Output the (x, y) coordinate of the center of the cell containing the given text.  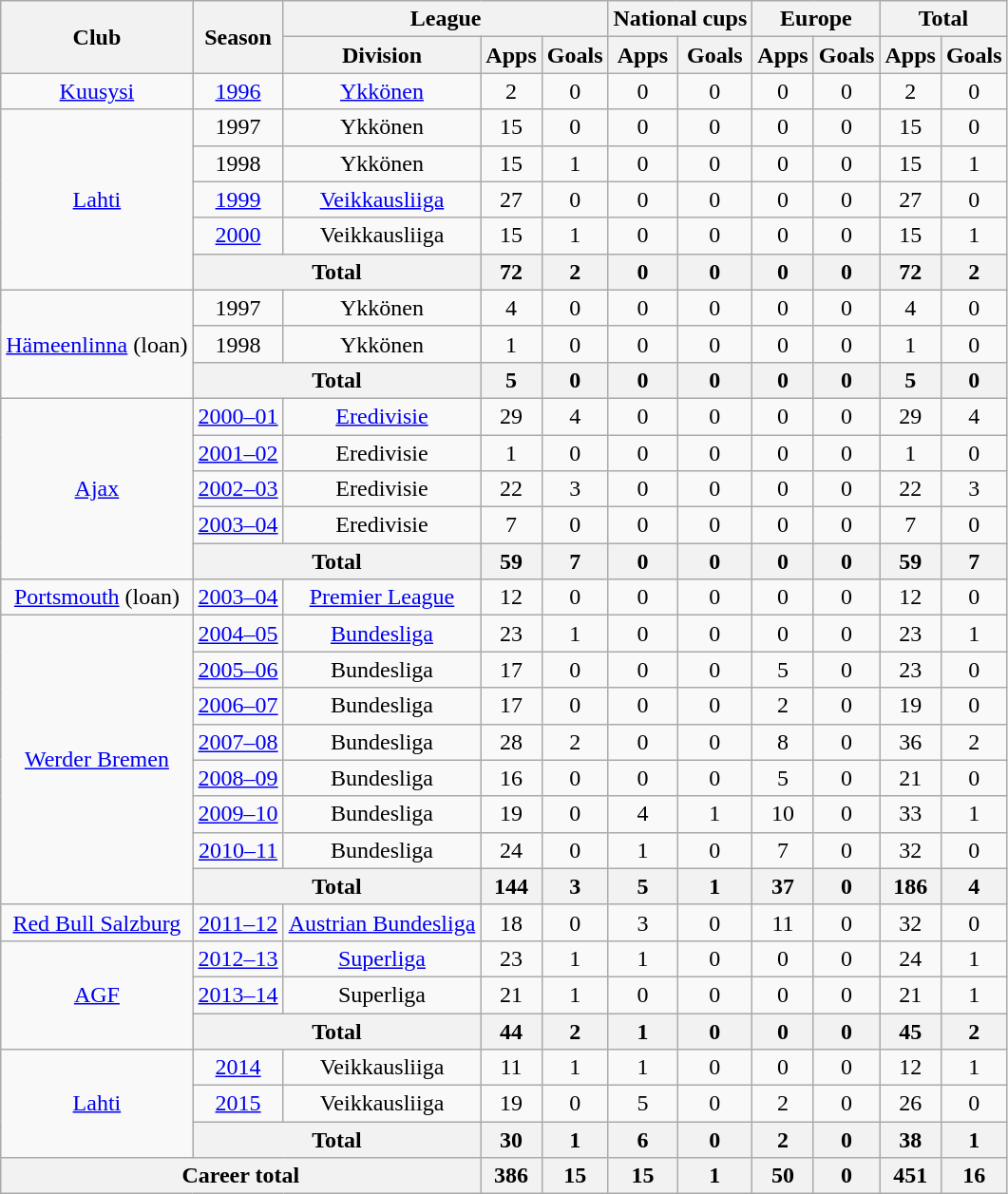
2012–13 (238, 958)
33 (910, 814)
Hämeenlinna (loan) (97, 344)
2009–10 (238, 814)
45 (910, 1031)
Red Bull Salzburg (97, 922)
38 (910, 1140)
Season (238, 37)
Austrian Bundesliga (382, 922)
144 (511, 886)
2007–08 (238, 742)
10 (783, 814)
2001–02 (238, 453)
30 (511, 1140)
2008–09 (238, 778)
Kuusysi (97, 91)
Club (97, 37)
National cups (680, 19)
Premier League (382, 597)
2002–03 (238, 489)
2006–07 (238, 706)
2004–05 (238, 634)
36 (910, 742)
Ajax (97, 488)
6 (642, 1140)
Werder Bremen (97, 760)
2010–11 (238, 850)
2000 (238, 236)
26 (910, 1104)
2011–12 (238, 922)
League (446, 19)
2014 (238, 1068)
386 (511, 1176)
Career total (241, 1176)
28 (511, 742)
Division (382, 55)
2000–01 (238, 416)
AGF (97, 995)
37 (783, 886)
2013–14 (238, 995)
1999 (238, 199)
2005–06 (238, 670)
44 (511, 1031)
8 (783, 742)
186 (910, 886)
Portsmouth (loan) (97, 597)
451 (910, 1176)
50 (783, 1176)
18 (511, 922)
Europe (816, 19)
1996 (238, 91)
2015 (238, 1104)
